Find where the given text appears and provide that cell's center as [X, Y] coordinate. 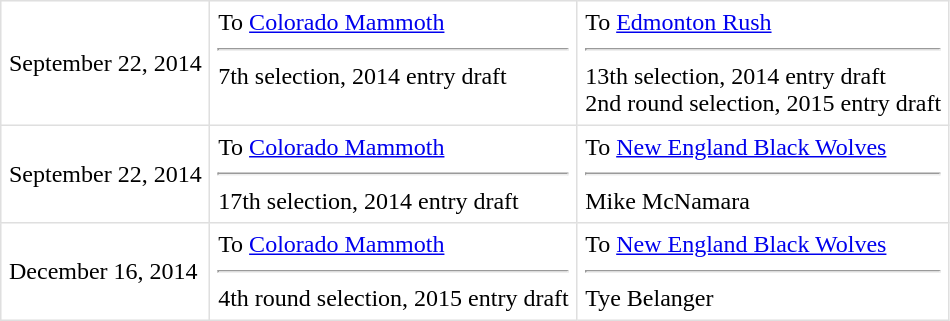
December 16, 2014 [106, 272]
To New England Black WolvesTye Belanger [763, 272]
To Colorado Mammoth7th selection, 2014 entry draft [394, 63]
To Edmonton Rush13th selection, 2014 entry draft2nd round selection, 2015 entry draft [763, 63]
To Colorado Mammoth4th round selection, 2015 entry draft [394, 272]
To Colorado Mammoth17th selection, 2014 entry draft [394, 174]
To New England Black WolvesMike McNamara [763, 174]
